Return (X, Y) of the center of cell containing provided text 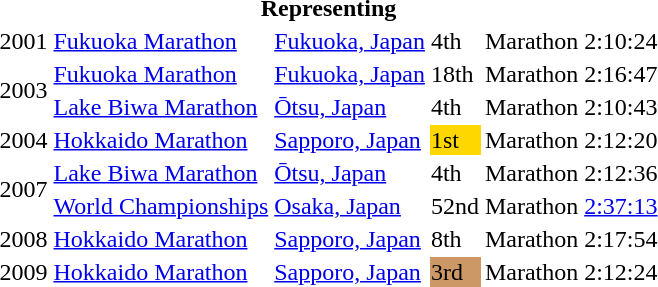
52nd (454, 206)
8th (454, 239)
3rd (454, 272)
1st (454, 140)
Osaka, Japan (350, 206)
World Championships (161, 206)
18th (454, 74)
